Capture the cell that displays the provided text and extract its (X, Y) central coordinate. 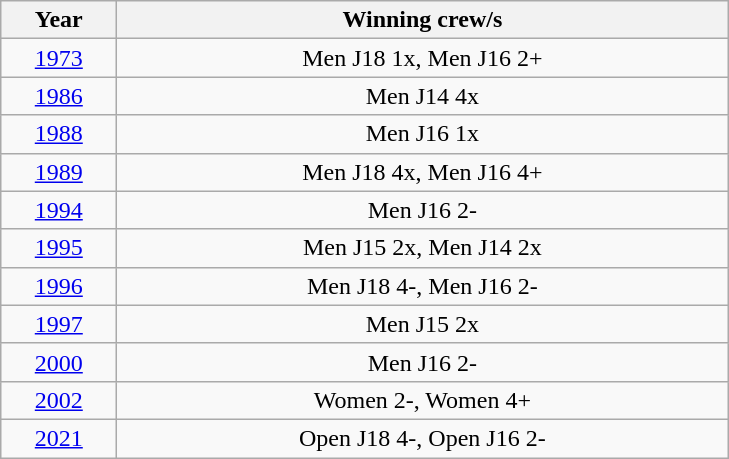
1973 (59, 58)
Men J15 2x, Men J14 2x (422, 248)
Men J14 4x (422, 96)
Men J18 4-, Men J16 2- (422, 286)
2002 (59, 400)
Winning crew/s (422, 20)
2021 (59, 438)
Men J15 2x (422, 324)
Men J18 1x, Men J16 2+ (422, 58)
2000 (59, 362)
Men J16 1x (422, 134)
Men J18 4x, Men J16 4+ (422, 172)
1995 (59, 248)
1989 (59, 172)
1994 (59, 210)
1996 (59, 286)
Open J18 4-, Open J16 2- (422, 438)
1986 (59, 96)
Women 2-, Women 4+ (422, 400)
Year (59, 20)
1988 (59, 134)
1997 (59, 324)
